For the text-containing cell, return its midpoint in [x, y] coordinate format. 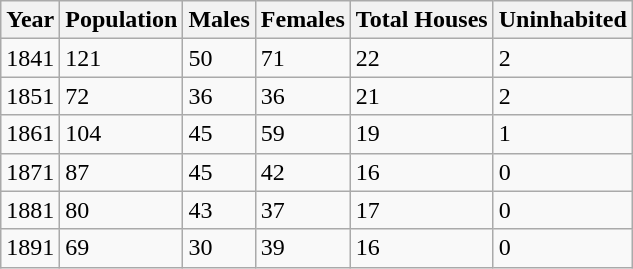
Year [30, 20]
Females [302, 20]
50 [219, 58]
121 [122, 58]
22 [422, 58]
30 [219, 248]
39 [302, 248]
87 [122, 172]
21 [422, 96]
Uninhabited [562, 20]
43 [219, 210]
Males [219, 20]
Population [122, 20]
1871 [30, 172]
80 [122, 210]
1 [562, 134]
71 [302, 58]
69 [122, 248]
42 [302, 172]
104 [122, 134]
1851 [30, 96]
17 [422, 210]
Total Houses [422, 20]
59 [302, 134]
1841 [30, 58]
1891 [30, 248]
1861 [30, 134]
19 [422, 134]
72 [122, 96]
37 [302, 210]
1881 [30, 210]
